Extract the (x, y) coordinate from the center of the cell holding the provided text.  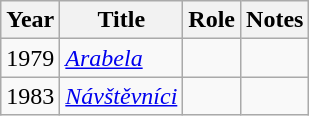
1979 (30, 58)
Role (212, 20)
1983 (30, 96)
Year (30, 20)
Notes (275, 20)
Návštěvníci (122, 96)
Arabela (122, 58)
Title (122, 20)
